Pinpoint the cell where the given text exists, returning its [X, Y] midpoint coordinate. 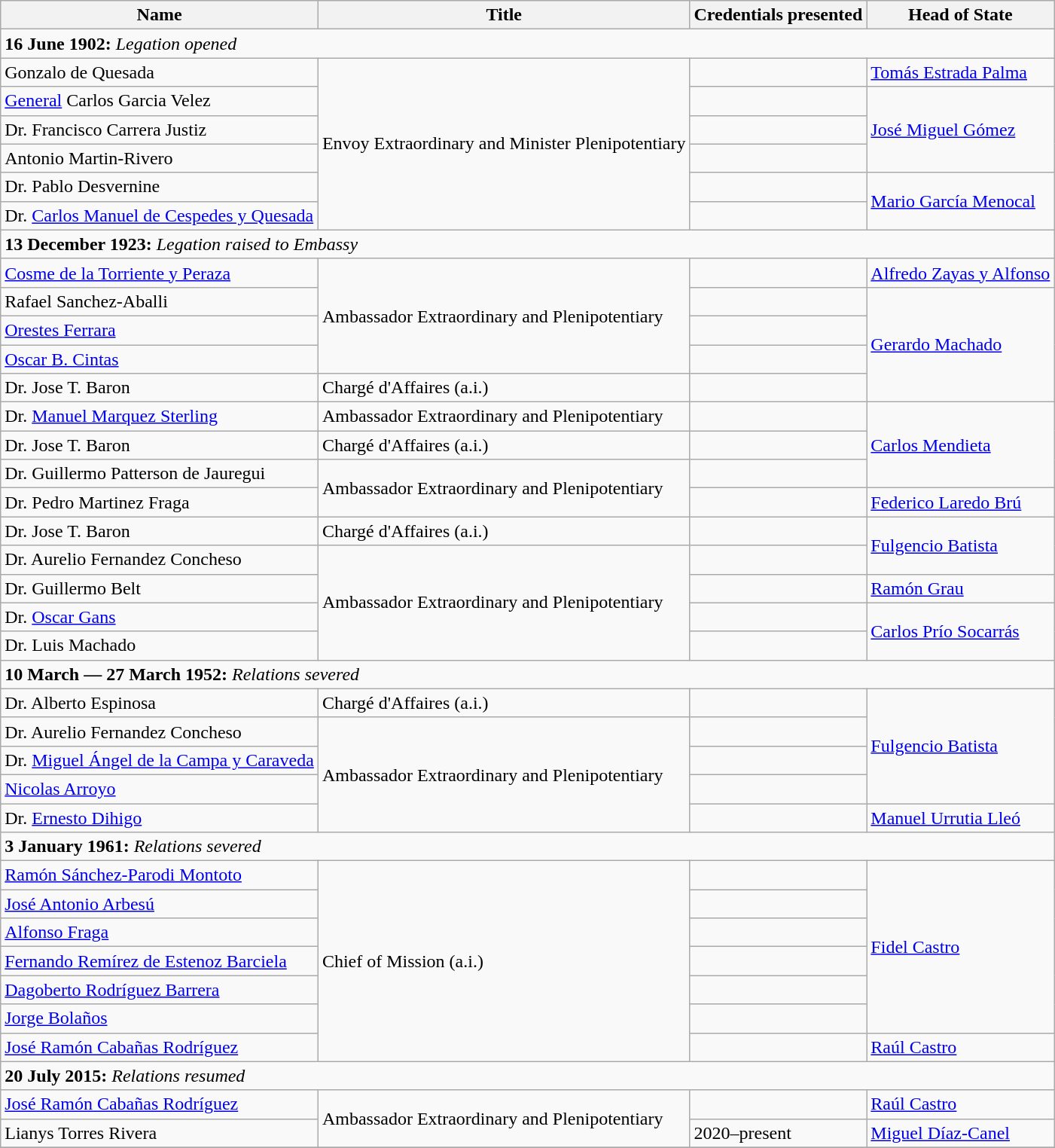
Chief of Mission (a.i.) [504, 961]
Dr. Miguel Ángel de la Campa y Caraveda [160, 760]
Dr. Pedro Martinez Fraga [160, 502]
Dagoberto Rodríguez Barrera [160, 990]
Rafael Sanchez-Aballi [160, 301]
Fidel Castro [961, 947]
Ramón Grau [961, 588]
Name [160, 15]
Lianys Torres Rivera [160, 1133]
Alfonso Fraga [160, 933]
Dr. Luis Machado [160, 646]
Orestes Ferrara [160, 330]
16 June 1902: Legation opened [527, 44]
Manuel Urrutia Lleó [961, 817]
20 July 2015: Relations resumed [527, 1076]
Dr. Carlos Manuel de Cespedes y Quesada [160, 215]
General Carlos Garcia Velez [160, 101]
Dr. Oscar Gans [160, 617]
José Miguel Gómez [961, 130]
Cosme de la Torriente y Peraza [160, 273]
Mario García Menocal [961, 201]
3 January 1961: Relations severed [527, 847]
13 December 1923: Legation raised to Embassy [527, 244]
Dr. Francisco Carrera Justiz [160, 130]
José Antonio Arbesú [160, 904]
Envoy Extraordinary and Minister Plenipotentiary [504, 144]
Dr. Manuel Marquez Sterling [160, 417]
Dr. Guillermo Patterson de Jauregui [160, 474]
Carlos Mendieta [961, 445]
Gerardo Machado [961, 344]
Dr. Alberto Espinosa [160, 703]
Federico Laredo Brú [961, 502]
Dr. Guillermo Belt [160, 588]
Miguel Díaz-Canel [961, 1133]
Head of State [961, 15]
Tomás Estrada Palma [961, 72]
Carlos Prío Socarrás [961, 631]
Credentials presented [779, 15]
Dr. Pablo Desvernine [160, 187]
Ramón Sánchez-Parodi Montoto [160, 875]
2020–present [779, 1133]
Dr. Ernesto Dihigo [160, 817]
Gonzalo de Quesada [160, 72]
Jorge Bolaños [160, 1018]
Alfredo Zayas y Alfonso [961, 273]
Antonio Martin-Rivero [160, 158]
Oscar B. Cintas [160, 359]
Nicolas Arroyo [160, 789]
10 March — 27 March 1952: Relations severed [527, 674]
Title [504, 15]
Fernando Remírez de Estenoz Barciela [160, 961]
